Detect which cell encompasses the target text, then output its (X, Y) center coordinate. 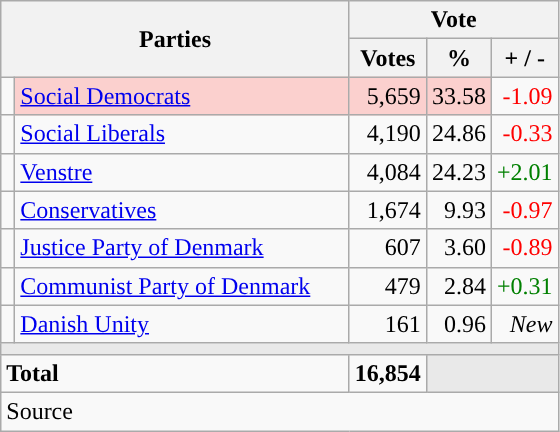
4,190 (388, 134)
New (524, 324)
4,084 (388, 172)
Parties (176, 39)
Justice Party of Denmark (182, 248)
Danish Unity (182, 324)
479 (388, 286)
33.58 (458, 96)
-0.89 (524, 248)
3.60 (458, 248)
Communist Party of Denmark (182, 286)
Votes (388, 58)
+2.01 (524, 172)
5,659 (388, 96)
1,674 (388, 210)
-0.97 (524, 210)
Conservatives (182, 210)
Social Democrats (182, 96)
9.93 (458, 210)
24.23 (458, 172)
-1.09 (524, 96)
+0.31 (524, 286)
+ / - (524, 58)
607 (388, 248)
16,854 (388, 373)
0.96 (458, 324)
-0.33 (524, 134)
24.86 (458, 134)
% (458, 58)
2.84 (458, 286)
Total (176, 373)
Venstre (182, 172)
Vote (454, 20)
Social Liberals (182, 134)
161 (388, 324)
Source (280, 411)
